Provide the [x, y] coordinate of the cell's center where the given text is located.  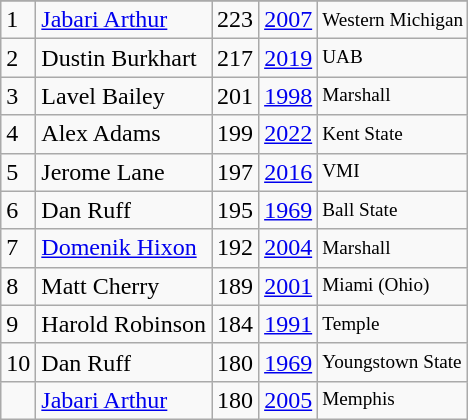
197 [236, 172]
Matt Cherry [124, 286]
192 [236, 248]
VMI [393, 172]
Western Michigan [393, 20]
2022 [288, 134]
189 [236, 286]
201 [236, 96]
Dustin Burkhart [124, 58]
3 [18, 96]
Lavel Bailey [124, 96]
Miami (Ohio) [393, 286]
7 [18, 248]
1998 [288, 96]
Memphis [393, 400]
2019 [288, 58]
9 [18, 324]
5 [18, 172]
2005 [288, 400]
Youngstown State [393, 362]
Kent State [393, 134]
Temple [393, 324]
Harold Robinson [124, 324]
217 [236, 58]
184 [236, 324]
Alex Adams [124, 134]
2004 [288, 248]
Ball State [393, 210]
199 [236, 134]
1 [18, 20]
2007 [288, 20]
223 [236, 20]
1991 [288, 324]
4 [18, 134]
6 [18, 210]
195 [236, 210]
2001 [288, 286]
10 [18, 362]
8 [18, 286]
2016 [288, 172]
Domenik Hixon [124, 248]
UAB [393, 58]
2 [18, 58]
Jerome Lane [124, 172]
